Identify which cell holds the provided text, then report its [x, y] central coordinate. 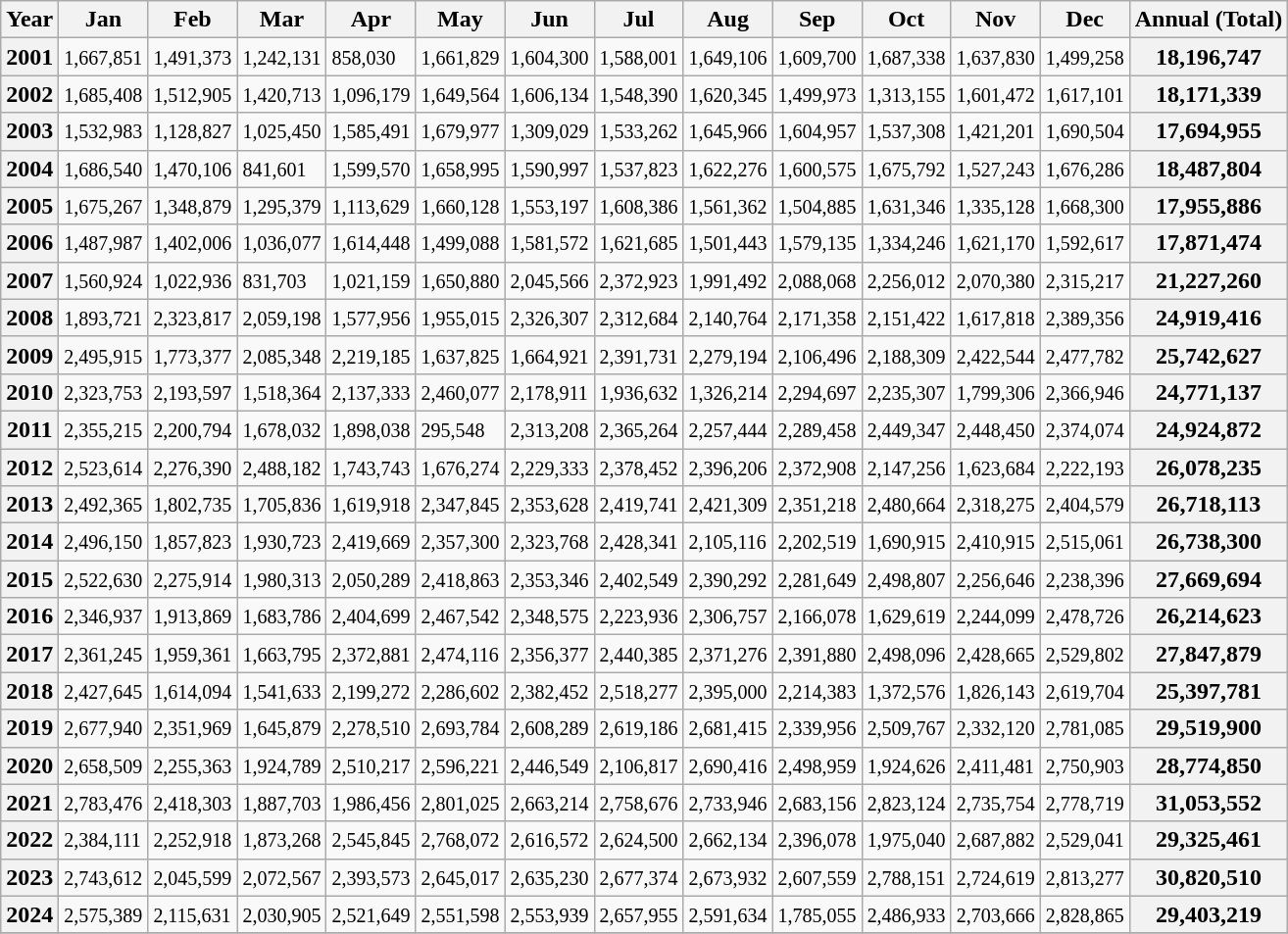
2,366,946 [1084, 392]
2,486,933 [906, 914]
2,200,794 [192, 429]
2,072,567 [282, 877]
2,070,380 [996, 280]
1,649,564 [461, 94]
2,323,768 [549, 542]
1,621,685 [639, 243]
2019 [29, 728]
26,738,300 [1209, 542]
2,312,684 [639, 318]
2,199,272 [371, 691]
2,389,356 [1084, 318]
841,601 [282, 169]
2,529,802 [1084, 654]
2,498,807 [906, 579]
2,356,377 [549, 654]
Apr [371, 20]
Oct [906, 20]
1,683,786 [282, 616]
Year [29, 20]
2,480,664 [906, 505]
2006 [29, 243]
2,137,333 [371, 392]
2,332,120 [996, 728]
1,660,128 [461, 206]
1,620,345 [727, 94]
2,529,041 [1084, 840]
1,690,915 [906, 542]
2,690,416 [727, 765]
2,353,628 [549, 505]
2,318,275 [996, 505]
1,980,313 [282, 579]
1,295,379 [282, 206]
2,492,365 [104, 505]
2,347,845 [461, 505]
2,351,218 [817, 505]
2,222,193 [1084, 467]
Jun [549, 20]
1,898,038 [371, 429]
2008 [29, 318]
2,498,959 [817, 765]
2,758,676 [639, 803]
1,553,197 [549, 206]
2,279,194 [727, 355]
1,326,214 [727, 392]
2,619,186 [639, 728]
27,669,694 [1209, 579]
2,523,614 [104, 467]
1,621,170 [996, 243]
2017 [29, 654]
2,115,631 [192, 914]
2002 [29, 94]
2,448,450 [996, 429]
2,326,307 [549, 318]
1,676,274 [461, 467]
1,893,721 [104, 318]
1,799,306 [996, 392]
2,214,383 [817, 691]
2024 [29, 914]
24,924,872 [1209, 429]
1,512,905 [192, 94]
1,608,386 [639, 206]
2021 [29, 803]
1,675,792 [906, 169]
2,396,078 [817, 840]
2,428,665 [996, 654]
2,673,932 [727, 877]
1,645,966 [727, 131]
2,393,573 [371, 877]
1,857,823 [192, 542]
2,823,124 [906, 803]
2,591,634 [727, 914]
2,188,309 [906, 355]
1,622,276 [727, 169]
2,428,341 [639, 542]
2,045,599 [192, 877]
2,419,669 [371, 542]
1,600,575 [817, 169]
2,372,908 [817, 467]
2,289,458 [817, 429]
2,390,292 [727, 579]
2,422,544 [996, 355]
17,871,474 [1209, 243]
2,294,697 [817, 392]
1,678,032 [282, 429]
1,548,390 [639, 94]
2,219,185 [371, 355]
2,449,347 [906, 429]
2,733,946 [727, 803]
2,171,358 [817, 318]
1,242,131 [282, 57]
2,828,865 [1084, 914]
2,372,881 [371, 654]
2,681,415 [727, 728]
2,467,542 [461, 616]
1,348,879 [192, 206]
1,667,851 [104, 57]
2,498,096 [906, 654]
2,788,151 [906, 877]
2,365,264 [639, 429]
1,637,825 [461, 355]
2,275,914 [192, 579]
Nov [996, 20]
1,959,361 [192, 654]
1,675,267 [104, 206]
2,440,385 [639, 654]
2,223,936 [639, 616]
Jul [639, 20]
1,614,094 [192, 691]
2,106,496 [817, 355]
2,421,309 [727, 505]
2,166,078 [817, 616]
1,334,246 [906, 243]
2020 [29, 765]
1,421,201 [996, 131]
2,446,549 [549, 765]
24,919,416 [1209, 318]
2013 [29, 505]
2,683,156 [817, 803]
2,391,731 [639, 355]
2,193,597 [192, 392]
1,705,836 [282, 505]
1,021,159 [371, 280]
2015 [29, 579]
2,202,519 [817, 542]
295,548 [461, 429]
2,813,277 [1084, 877]
2,045,566 [549, 280]
1,527,243 [996, 169]
2,419,741 [639, 505]
2,657,955 [639, 914]
2,276,390 [192, 467]
26,214,623 [1209, 616]
1,668,300 [1084, 206]
2,545,845 [371, 840]
1,785,055 [817, 914]
1,499,258 [1084, 57]
1,743,743 [371, 467]
2,252,918 [192, 840]
1,561,362 [727, 206]
1,581,572 [549, 243]
1,499,973 [817, 94]
29,403,219 [1209, 914]
2,677,940 [104, 728]
1,955,015 [461, 318]
2,315,217 [1084, 280]
1,609,700 [817, 57]
2,384,111 [104, 840]
1,604,957 [817, 131]
2,374,074 [1084, 429]
2,372,923 [639, 280]
2,382,452 [549, 691]
1,533,262 [639, 131]
2,510,217 [371, 765]
2,495,915 [104, 355]
2,743,612 [104, 877]
2,256,012 [906, 280]
1,986,456 [371, 803]
2,178,911 [549, 392]
2,286,602 [461, 691]
2,619,704 [1084, 691]
2022 [29, 840]
1,590,997 [549, 169]
2,402,549 [639, 579]
Aug [727, 20]
1,604,300 [549, 57]
2,521,649 [371, 914]
1,532,983 [104, 131]
2,607,559 [817, 877]
2,323,753 [104, 392]
2,244,099 [996, 616]
2,255,363 [192, 765]
2,361,245 [104, 654]
1,685,408 [104, 94]
2001 [29, 57]
2,658,509 [104, 765]
1,579,135 [817, 243]
1,826,143 [996, 691]
26,078,235 [1209, 467]
1,690,504 [1084, 131]
2,515,061 [1084, 542]
1,930,723 [282, 542]
1,491,373 [192, 57]
2,703,666 [996, 914]
2016 [29, 616]
1,537,823 [639, 169]
29,519,900 [1209, 728]
1,577,956 [371, 318]
858,030 [371, 57]
1,631,346 [906, 206]
1,924,789 [282, 765]
2012 [29, 467]
1,606,134 [549, 94]
1,470,106 [192, 169]
31,053,552 [1209, 803]
2,496,150 [104, 542]
2,575,389 [104, 914]
1,617,101 [1084, 94]
2,030,905 [282, 914]
1,335,128 [996, 206]
2018 [29, 691]
1,313,155 [906, 94]
1,537,308 [906, 131]
1,128,827 [192, 131]
1,541,633 [282, 691]
18,196,747 [1209, 57]
2,229,333 [549, 467]
1,619,918 [371, 505]
2,418,303 [192, 803]
2,371,276 [727, 654]
2,323,817 [192, 318]
2010 [29, 392]
2007 [29, 280]
2,735,754 [996, 803]
2,781,085 [1084, 728]
1,887,703 [282, 803]
2,596,221 [461, 765]
2009 [29, 355]
2,059,198 [282, 318]
831,703 [282, 280]
25,742,627 [1209, 355]
2,278,510 [371, 728]
30,820,510 [1209, 877]
1,585,491 [371, 131]
2,256,646 [996, 579]
17,955,886 [1209, 206]
2,050,289 [371, 579]
1,687,338 [906, 57]
1,679,977 [461, 131]
1,402,006 [192, 243]
2023 [29, 877]
1,802,735 [192, 505]
2,355,215 [104, 429]
1,025,450 [282, 131]
2,257,444 [727, 429]
1,096,179 [371, 94]
1,645,879 [282, 728]
1,501,443 [727, 243]
1,487,987 [104, 243]
2,140,764 [727, 318]
2,522,630 [104, 579]
2,645,017 [461, 877]
1,975,040 [906, 840]
2,768,072 [461, 840]
1,420,713 [282, 94]
2,088,068 [817, 280]
2,801,025 [461, 803]
1,936,632 [639, 392]
1,113,629 [371, 206]
1,637,830 [996, 57]
2,553,939 [549, 914]
2,418,863 [461, 579]
2,474,116 [461, 654]
1,991,492 [727, 280]
1,518,364 [282, 392]
1,560,924 [104, 280]
2004 [29, 169]
25,397,781 [1209, 691]
2,477,782 [1084, 355]
2005 [29, 206]
21,227,260 [1209, 280]
1,022,936 [192, 280]
2014 [29, 542]
1,924,626 [906, 765]
1,661,829 [461, 57]
Annual (Total) [1209, 20]
1,773,377 [192, 355]
1,601,472 [996, 94]
17,694,955 [1209, 131]
2,105,116 [727, 542]
2,404,579 [1084, 505]
2,313,208 [549, 429]
2,151,422 [906, 318]
1,599,570 [371, 169]
2,346,937 [104, 616]
1,649,106 [727, 57]
2,357,300 [461, 542]
May [461, 20]
2,353,346 [549, 579]
1,617,818 [996, 318]
2,378,452 [639, 467]
2,693,784 [461, 728]
2,281,649 [817, 579]
Jan [104, 20]
18,487,804 [1209, 169]
2,427,645 [104, 691]
2,677,374 [639, 877]
1,686,540 [104, 169]
1,588,001 [639, 57]
2,238,396 [1084, 579]
1,664,921 [549, 355]
Sep [817, 20]
2,551,598 [461, 914]
1,499,088 [461, 243]
2003 [29, 131]
2,509,767 [906, 728]
1,623,684 [996, 467]
26,718,113 [1209, 505]
Feb [192, 20]
2011 [29, 429]
27,847,879 [1209, 654]
2,608,289 [549, 728]
24,771,137 [1209, 392]
2,410,915 [996, 542]
1,036,077 [282, 243]
1,663,795 [282, 654]
2,348,575 [549, 616]
2,783,476 [104, 803]
2,724,619 [996, 877]
Dec [1084, 20]
1,629,619 [906, 616]
2,085,348 [282, 355]
2,411,481 [996, 765]
2,395,000 [727, 691]
28,774,850 [1209, 765]
2,616,572 [549, 840]
2,339,956 [817, 728]
2,662,134 [727, 840]
1,676,286 [1084, 169]
2,404,699 [371, 616]
1,309,029 [549, 131]
2,391,880 [817, 654]
1,372,576 [906, 691]
2,235,307 [906, 392]
2,460,077 [461, 392]
1,614,448 [371, 243]
1,592,617 [1084, 243]
2,778,719 [1084, 803]
Mar [282, 20]
2,687,882 [996, 840]
2,306,757 [727, 616]
29,325,461 [1209, 840]
2,396,206 [727, 467]
1,650,880 [461, 280]
2,106,817 [639, 765]
2,750,903 [1084, 765]
2,635,230 [549, 877]
1,913,869 [192, 616]
1,658,995 [461, 169]
2,663,214 [549, 803]
1,873,268 [282, 840]
2,624,500 [639, 840]
2,518,277 [639, 691]
2,147,256 [906, 467]
18,171,339 [1209, 94]
2,478,726 [1084, 616]
2,351,969 [192, 728]
2,488,182 [282, 467]
1,504,885 [817, 206]
